Return the [x, y] coordinate for the center point of the cell that contains the specified text.  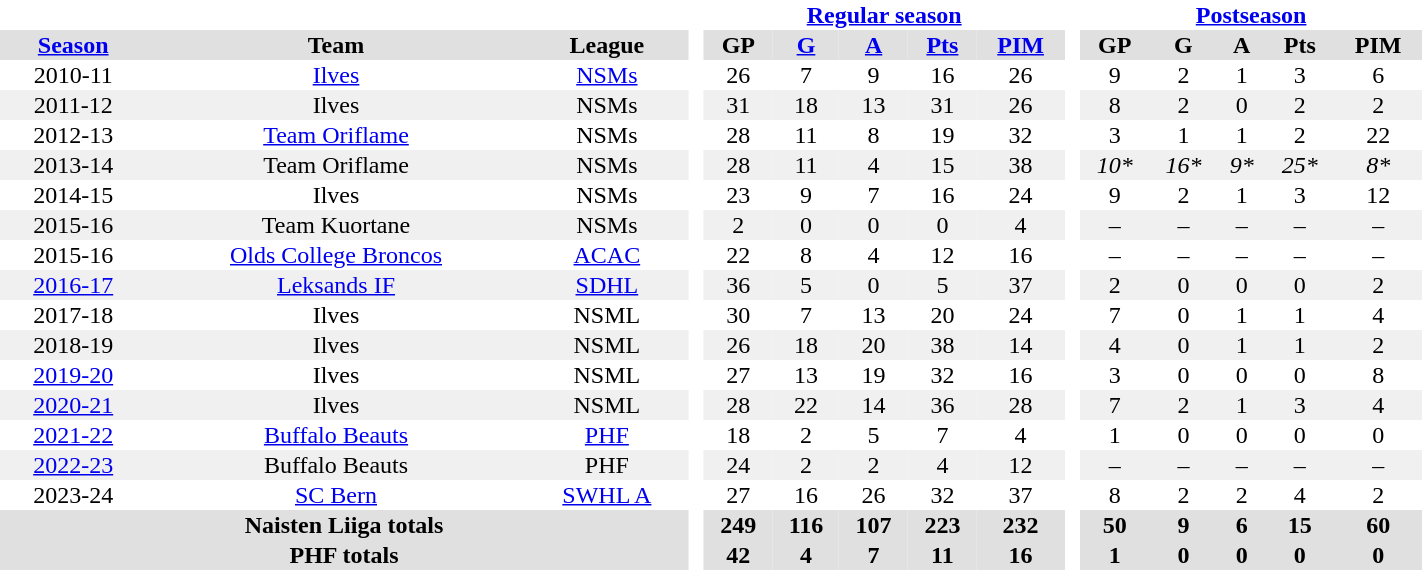
249 [738, 525]
30 [738, 315]
2016-17 [73, 285]
Team Kuortane [336, 225]
ACAC [607, 255]
223 [942, 525]
2018-19 [73, 345]
2020-21 [73, 405]
23 [738, 195]
SC Bern [336, 495]
Postseason [1251, 15]
2017-18 [73, 315]
9* [1242, 165]
Olds College Broncos [336, 255]
SDHL [607, 285]
Regular season [884, 15]
League [607, 45]
2019-20 [73, 375]
8* [1378, 165]
42 [738, 555]
Leksands IF [336, 285]
2013-14 [73, 165]
116 [806, 525]
2011-12 [73, 105]
Naisten Liiga totals [344, 525]
PHF totals [344, 555]
50 [1114, 525]
25* [1300, 165]
2022-23 [73, 465]
2010-11 [73, 75]
2014-15 [73, 195]
Team [336, 45]
Season [73, 45]
232 [1021, 525]
16* [1184, 165]
10* [1114, 165]
60 [1378, 525]
107 [874, 525]
2012-13 [73, 135]
2021-22 [73, 435]
SWHL A [607, 495]
2023-24 [73, 495]
